Scan for the cell matching the given text and deliver its (x, y) coordinate at center. 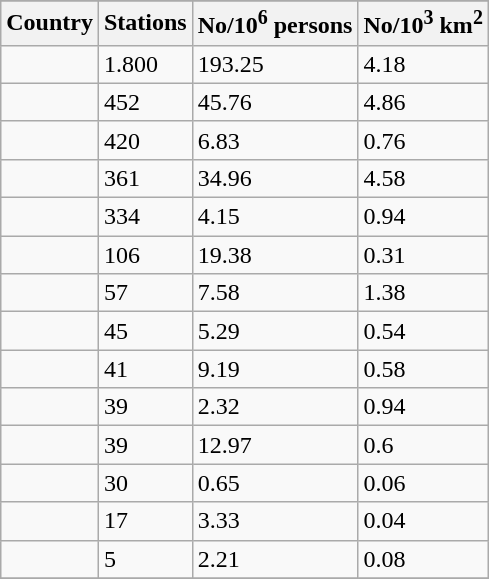
1.800 (145, 64)
57 (145, 293)
3.33 (275, 521)
361 (145, 178)
0.08 (423, 559)
0.06 (423, 483)
2.21 (275, 559)
Stations (145, 24)
0.04 (423, 521)
334 (145, 217)
45.76 (275, 102)
420 (145, 140)
0.6 (423, 445)
Country (50, 24)
0.58 (423, 369)
7.58 (275, 293)
30 (145, 483)
1.38 (423, 293)
4.58 (423, 178)
No/103 km2 (423, 24)
45 (145, 331)
17 (145, 521)
6.83 (275, 140)
0.31 (423, 255)
0.54 (423, 331)
106 (145, 255)
2.32 (275, 407)
193.25 (275, 64)
4.15 (275, 217)
5 (145, 559)
12.97 (275, 445)
452 (145, 102)
0.76 (423, 140)
5.29 (275, 331)
0.65 (275, 483)
41 (145, 369)
4.86 (423, 102)
4.18 (423, 64)
9.19 (275, 369)
No/106 persons (275, 24)
34.96 (275, 178)
19.38 (275, 255)
